Pinpoint the cell where the given text exists, returning its [X, Y] midpoint coordinate. 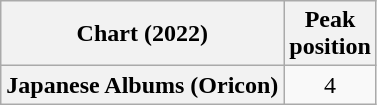
Peakposition [330, 34]
4 [330, 85]
Chart (2022) [142, 34]
Japanese Albums (Oricon) [142, 85]
